Search for the cell housing the specified text and yield its (X, Y) center coordinate. 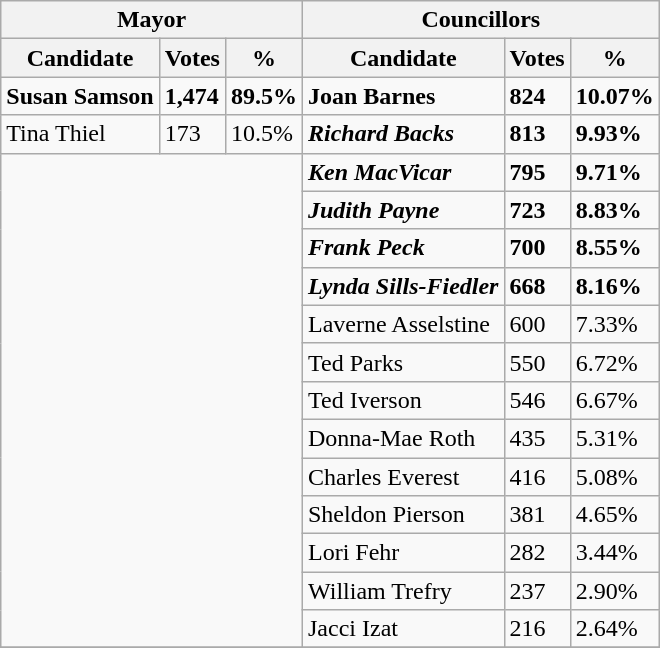
4.65% (614, 515)
5.08% (614, 477)
Tina Thiel (80, 134)
550 (537, 362)
5.31% (614, 438)
668 (537, 286)
795 (537, 172)
Mayor (152, 20)
546 (537, 400)
9.93% (614, 134)
700 (537, 248)
723 (537, 210)
Joan Barnes (403, 96)
416 (537, 477)
Frank Peck (403, 248)
Donna-Mae Roth (403, 438)
Ted Iverson (403, 400)
89.5% (264, 96)
282 (537, 553)
216 (537, 629)
Sheldon Pierson (403, 515)
2.90% (614, 591)
8.83% (614, 210)
381 (537, 515)
Lynda Sills-Fiedler (403, 286)
6.72% (614, 362)
9.71% (614, 172)
173 (192, 134)
2.64% (614, 629)
Judith Payne (403, 210)
Ted Parks (403, 362)
10.5% (264, 134)
824 (537, 96)
435 (537, 438)
Laverne Asselstine (403, 324)
6.67% (614, 400)
8.55% (614, 248)
Charles Everest (403, 477)
10.07% (614, 96)
William Trefry (403, 591)
600 (537, 324)
813 (537, 134)
Susan Samson (80, 96)
1,474 (192, 96)
8.16% (614, 286)
Jacci Izat (403, 629)
237 (537, 591)
7.33% (614, 324)
Lori Fehr (403, 553)
Ken MacVicar (403, 172)
3.44% (614, 553)
Richard Backs (403, 134)
Councillors (480, 20)
